Provide the (x, y) coordinate of the cell's center where the given text is located.  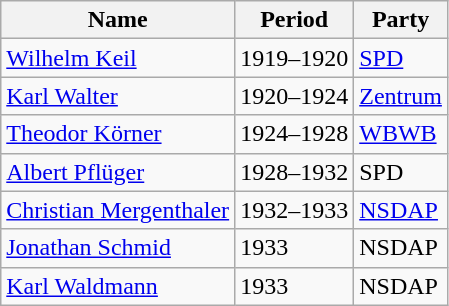
WBWB (401, 134)
1920–1924 (294, 96)
1932–1933 (294, 210)
Karl Waldmann (118, 286)
Karl Walter (118, 96)
Name (118, 20)
1928–1932 (294, 172)
Jonathan Schmid (118, 248)
1919–1920 (294, 58)
Party (401, 20)
Zentrum (401, 96)
Wilhelm Keil (118, 58)
Christian Mergenthaler (118, 210)
1924–1928 (294, 134)
Albert Pflüger (118, 172)
Period (294, 20)
Theodor Körner (118, 134)
